Extract the [X, Y] coordinate from the center of the cell holding the provided text.  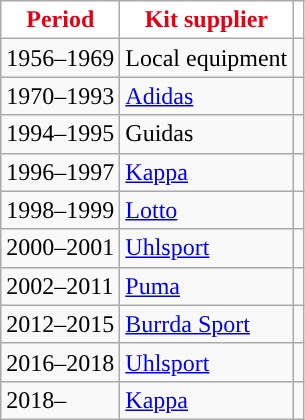
2018– [60, 400]
1956–1969 [60, 58]
1996–1997 [60, 172]
2002–2011 [60, 286]
2000–2001 [60, 248]
Lotto [206, 210]
2016–2018 [60, 362]
2012–2015 [60, 324]
Kit supplier [206, 20]
1998–1999 [60, 210]
Adidas [206, 96]
Burrda Sport [206, 324]
Local equipment [206, 58]
1994–1995 [60, 134]
1970–1993 [60, 96]
Period [60, 20]
Guidas [206, 134]
Puma [206, 286]
